Return [X, Y] of the center of cell containing provided text 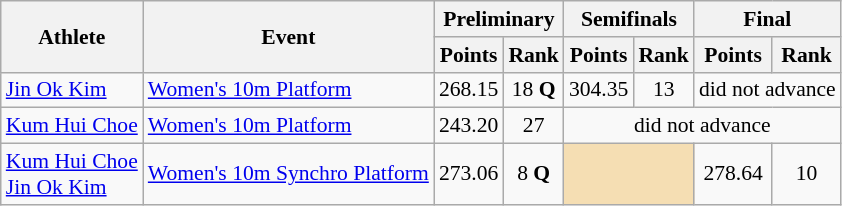
Women's 10m Synchro Platform [288, 174]
Jin Ok Kim [72, 90]
Preliminary [499, 19]
Final [768, 19]
Semifinals [629, 19]
10 [806, 174]
27 [534, 126]
268.15 [468, 90]
13 [664, 90]
Athlete [72, 36]
304.35 [598, 90]
Kum Hui Choe [72, 126]
273.06 [468, 174]
243.20 [468, 126]
Kum Hui ChoeJin Ok Kim [72, 174]
18 Q [534, 90]
Event [288, 36]
8 Q [534, 174]
278.64 [733, 174]
